Return the [X, Y] coordinate for the center point of the cell that contains the specified text.  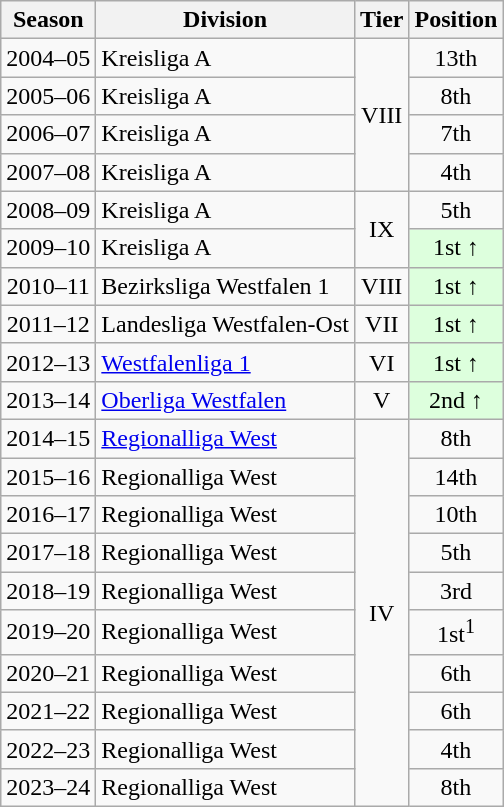
2017–18 [48, 553]
Season [48, 20]
2023–24 [48, 787]
2004–05 [48, 58]
V [382, 400]
2012–13 [48, 362]
2013–14 [48, 400]
Oberliga Westfalen [226, 400]
Position [456, 20]
2014–15 [48, 438]
Landesliga Westfalen-Ost [226, 324]
2022–23 [48, 749]
VI [382, 362]
2nd ↑ [456, 400]
Westfalenliga 1 [226, 362]
2011–12 [48, 324]
2016–17 [48, 515]
2020–21 [48, 673]
Tier [382, 20]
VII [382, 324]
1st1 [456, 632]
13th [456, 58]
Division [226, 20]
2015–16 [48, 477]
2005–06 [48, 96]
IV [382, 612]
2008–09 [48, 210]
2006–07 [48, 134]
2007–08 [48, 172]
14th [456, 477]
IX [382, 229]
3rd [456, 591]
2010–11 [48, 286]
10th [456, 515]
2018–19 [48, 591]
Bezirksliga Westfalen 1 [226, 286]
7th [456, 134]
2009–10 [48, 248]
2021–22 [48, 711]
2019–20 [48, 632]
